For the text-containing cell, return its midpoint in [X, Y] coordinate format. 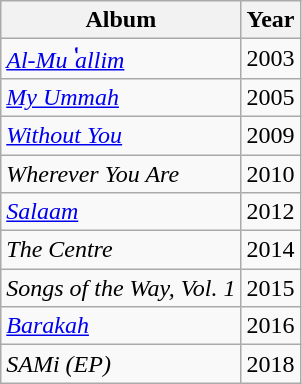
2012 [270, 212]
2018 [270, 364]
2015 [270, 288]
Salaam [121, 212]
Year [270, 20]
My Ummah [121, 97]
2005 [270, 97]
2010 [270, 173]
2009 [270, 135]
The Centre [121, 250]
Al-Muʽallim [121, 59]
2016 [270, 326]
SAMi (EP) [121, 364]
Barakah [121, 326]
Songs of the Way, Vol. 1 [121, 288]
Without You [121, 135]
Wherever You Are [121, 173]
2003 [270, 59]
Album [121, 20]
2014 [270, 250]
